Identify which cell holds the provided text, then report its (X, Y) central coordinate. 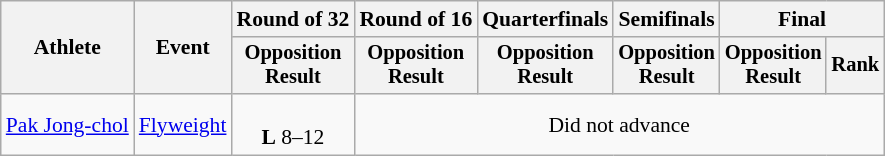
Quarterfinals (545, 19)
Athlete (68, 48)
L 8–12 (292, 124)
Event (183, 48)
Pak Jong-chol (68, 124)
Round of 32 (292, 19)
Semifinals (666, 19)
Final (802, 19)
Round of 16 (416, 19)
Rank (855, 66)
Did not advance (619, 124)
Flyweight (183, 124)
